From the cell containing the given text, extract its center point as [X, Y] coordinate. 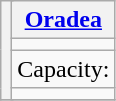
Oradea [64, 20]
Capacity: [64, 69]
